Provide the (X, Y) coordinate of the cell's center where the given text is located.  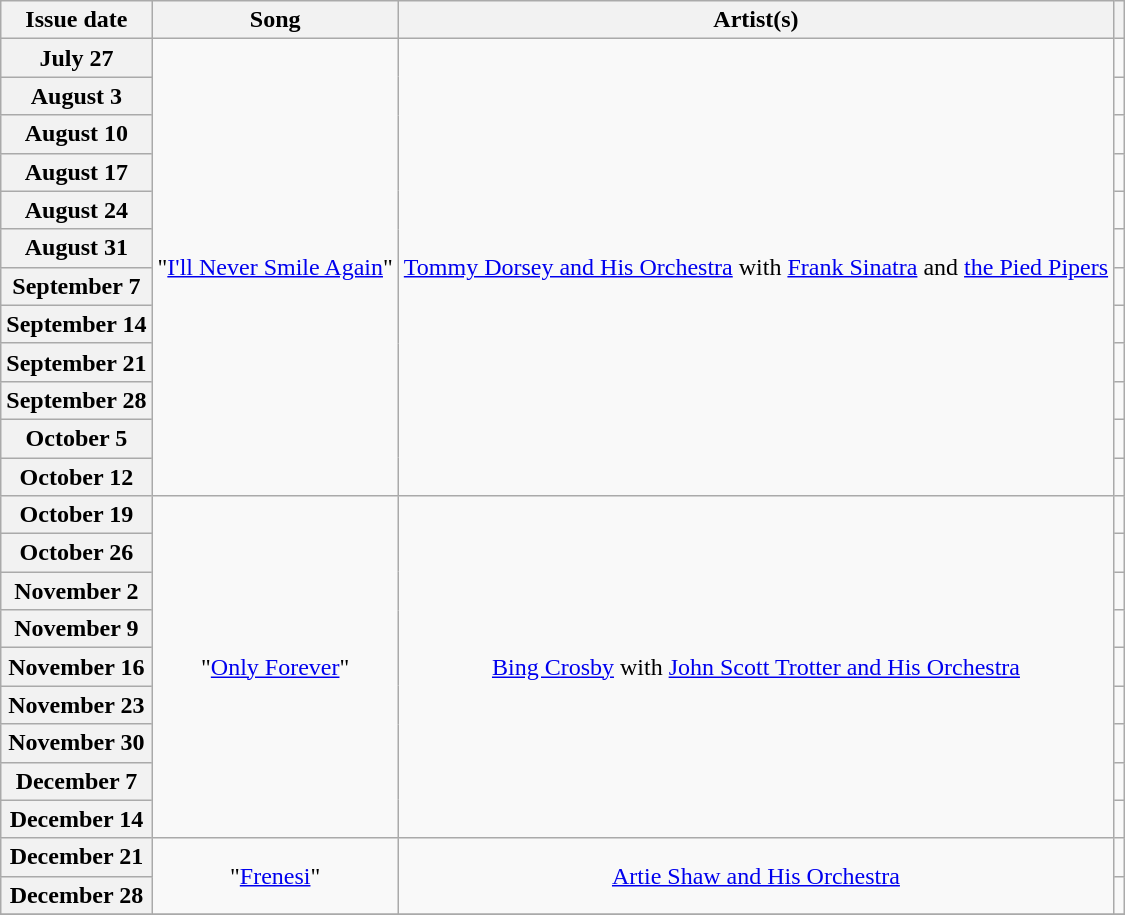
August 3 (76, 96)
November 16 (76, 667)
"Frenesi" (275, 876)
Bing Crosby with John Scott Trotter and His Orchestra (756, 668)
August 10 (76, 134)
December 7 (76, 781)
December 28 (76, 895)
November 30 (76, 743)
August 24 (76, 210)
November 23 (76, 705)
Tommy Dorsey and His Orchestra with Frank Sinatra and the Pied Pipers (756, 268)
Song (275, 20)
Issue date (76, 20)
September 7 (76, 286)
"Only Forever" (275, 668)
September 21 (76, 362)
October 19 (76, 515)
Artie Shaw and His Orchestra (756, 876)
Artist(s) (756, 20)
August 17 (76, 172)
October 5 (76, 438)
"I'll Never Smile Again" (275, 268)
November 9 (76, 629)
July 27 (76, 58)
October 12 (76, 477)
September 14 (76, 324)
August 31 (76, 248)
December 21 (76, 857)
November 2 (76, 591)
December 14 (76, 819)
September 28 (76, 400)
October 26 (76, 553)
